Detect which cell encompasses the target text, then output its [x, y] center coordinate. 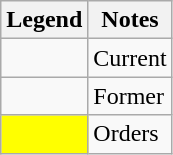
Former [130, 96]
Orders [130, 134]
Current [130, 58]
Legend [44, 20]
Notes [130, 20]
